Return the [x, y] coordinate for the center point of the cell that contains the specified text.  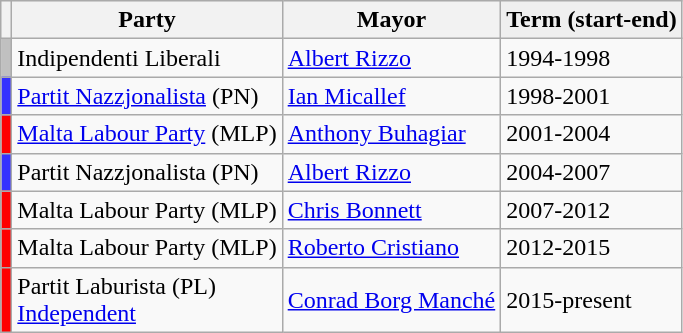
2007-2012 [592, 210]
Ian Micallef [392, 96]
1998-2001 [592, 96]
Conrad Borg Manché [392, 300]
Chris Bonnett [392, 210]
2015-present [592, 300]
2001-2004 [592, 134]
Term (start-end) [592, 20]
1994-1998 [592, 58]
2004-2007 [592, 172]
Roberto Cristiano [392, 248]
2012-2015 [592, 248]
Anthony Buhagiar [392, 134]
Mayor [392, 20]
Partit Laburista (PL)Independent [147, 300]
Party [147, 20]
Indipendenti Liberali [147, 58]
